Output the (X, Y) coordinate of the center of the cell containing the given text.  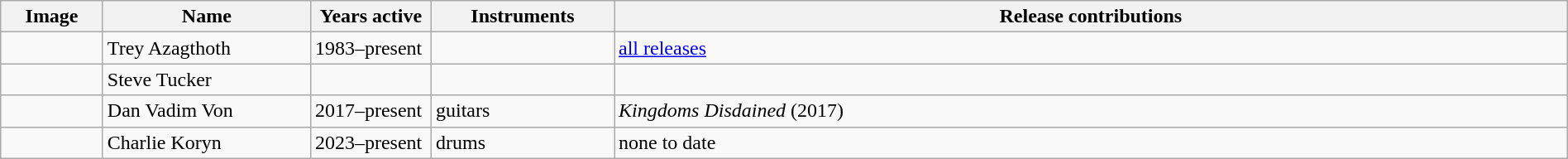
Trey Azagthoth (207, 48)
drums (523, 142)
1983–present (370, 48)
all releases (1090, 48)
none to date (1090, 142)
Years active (370, 17)
Instruments (523, 17)
Release contributions (1090, 17)
2023–present (370, 142)
Name (207, 17)
Dan Vadim Von (207, 111)
Steve Tucker (207, 79)
guitars (523, 111)
2017–present (370, 111)
Image (52, 17)
Kingdoms Disdained (2017) (1090, 111)
Charlie Koryn (207, 142)
